From the cell containing the given text, extract its center point as [x, y] coordinate. 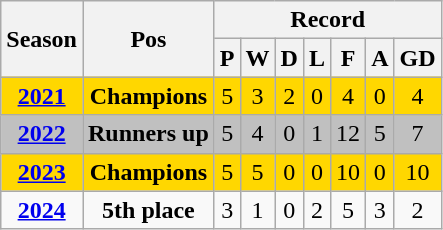
L [316, 58]
Runners up [148, 134]
2024 [42, 210]
5th place [148, 210]
7 [418, 134]
Pos [148, 39]
Record [328, 20]
Season [42, 39]
2023 [42, 172]
D [289, 58]
2022 [42, 134]
2021 [42, 96]
GD [418, 58]
A [380, 58]
F [348, 58]
P [227, 58]
W [258, 58]
12 [348, 134]
